Detect which cell encompasses the target text, then output its [x, y] center coordinate. 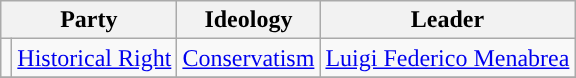
Party [89, 20]
Historical Right [94, 58]
Conservatism [248, 58]
Leader [448, 20]
Ideology [248, 20]
Luigi Federico Menabrea [448, 58]
